Identify which cell holds the provided text, then report its [x, y] central coordinate. 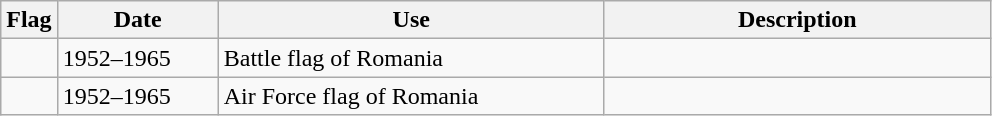
Flag [29, 20]
Battle flag of Romania [411, 58]
Use [411, 20]
Description [797, 20]
Air Force flag of Romania [411, 96]
Date [138, 20]
